Output the (x, y) coordinate of the center of the cell containing the given text.  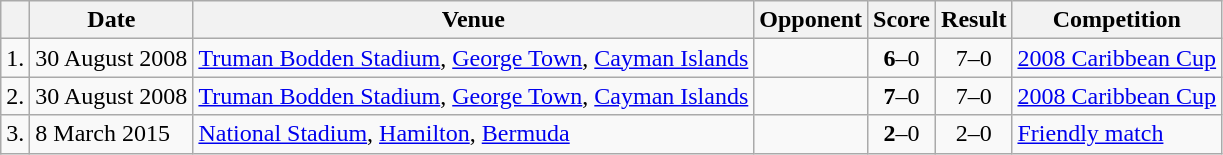
6–0 (902, 58)
2. (16, 96)
Opponent (811, 20)
Date (112, 20)
Friendly match (1117, 134)
Score (902, 20)
National Stadium, Hamilton, Bermuda (474, 134)
Result (974, 20)
Competition (1117, 20)
3. (16, 134)
1. (16, 58)
8 March 2015 (112, 134)
Venue (474, 20)
